Identify which cell holds the provided text, then report its [x, y] central coordinate. 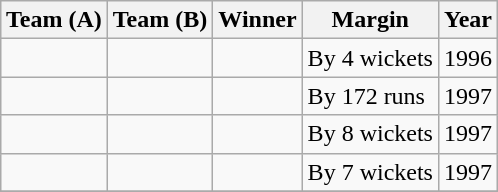
By 7 wickets [370, 172]
By 172 runs [370, 96]
1996 [468, 58]
By 4 wickets [370, 58]
Team (A) [54, 20]
Winner [258, 20]
Year [468, 20]
Margin [370, 20]
By 8 wickets [370, 134]
Team (B) [160, 20]
